Pinpoint the cell where the given text exists, returning its [X, Y] midpoint coordinate. 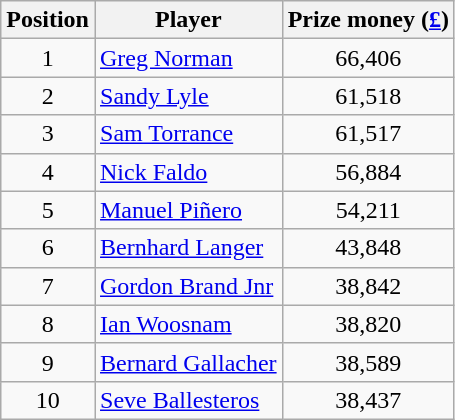
Nick Faldo [188, 172]
Bernhard Langer [188, 248]
56,884 [368, 172]
1 [48, 58]
38,842 [368, 286]
5 [48, 210]
10 [48, 400]
Seve Ballesteros [188, 400]
Gordon Brand Jnr [188, 286]
66,406 [368, 58]
9 [48, 362]
8 [48, 324]
Greg Norman [188, 58]
3 [48, 134]
38,437 [368, 400]
61,518 [368, 96]
Sandy Lyle [188, 96]
4 [48, 172]
Prize money (£) [368, 20]
38,820 [368, 324]
Ian Woosnam [188, 324]
Sam Torrance [188, 134]
38,589 [368, 362]
7 [48, 286]
61,517 [368, 134]
6 [48, 248]
Player [188, 20]
Bernard Gallacher [188, 362]
2 [48, 96]
43,848 [368, 248]
54,211 [368, 210]
Position [48, 20]
Manuel Piñero [188, 210]
